From the cell containing the given text, extract its center point as (X, Y) coordinate. 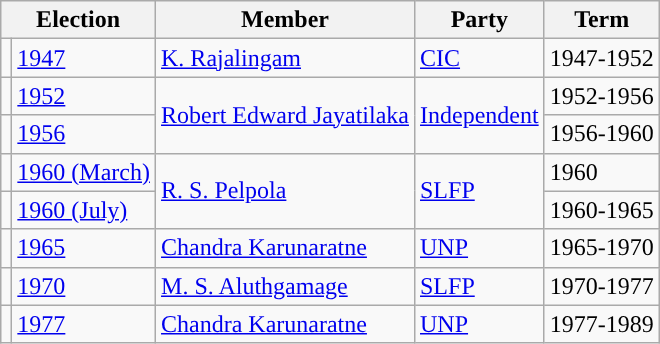
1947-1952 (602, 58)
1952-1956 (602, 96)
1960 (July) (84, 210)
1970-1977 (602, 286)
1965-1970 (602, 248)
Election (78, 20)
1956-1960 (602, 134)
CIC (479, 58)
1970 (84, 286)
Party (479, 20)
1960-1965 (602, 210)
Term (602, 20)
1960 (602, 172)
1977-1989 (602, 324)
1952 (84, 96)
R. S. Pelpola (286, 191)
M. S. Aluthgamage (286, 286)
1960 (March) (84, 172)
1965 (84, 248)
Independent (479, 115)
1977 (84, 324)
K. Rajalingam (286, 58)
1947 (84, 58)
1956 (84, 134)
Member (286, 20)
Robert Edward Jayatilaka (286, 115)
